Return [x, y] of the center of cell containing provided text 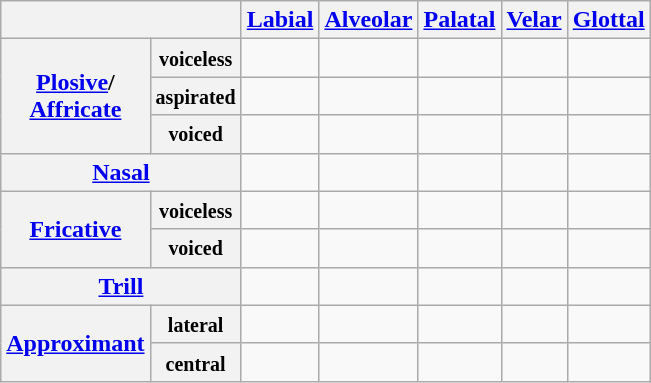
Approximant [76, 343]
central [196, 362]
Plosive/Affricate [76, 96]
Fricative [76, 229]
Glottal [608, 20]
Palatal [460, 20]
Alveolar [368, 20]
Velar [534, 20]
aspirated [196, 96]
lateral [196, 324]
Nasal [121, 172]
Trill [121, 286]
Labial [280, 20]
